Find where the given text appears and provide that cell's center as [X, Y] coordinate. 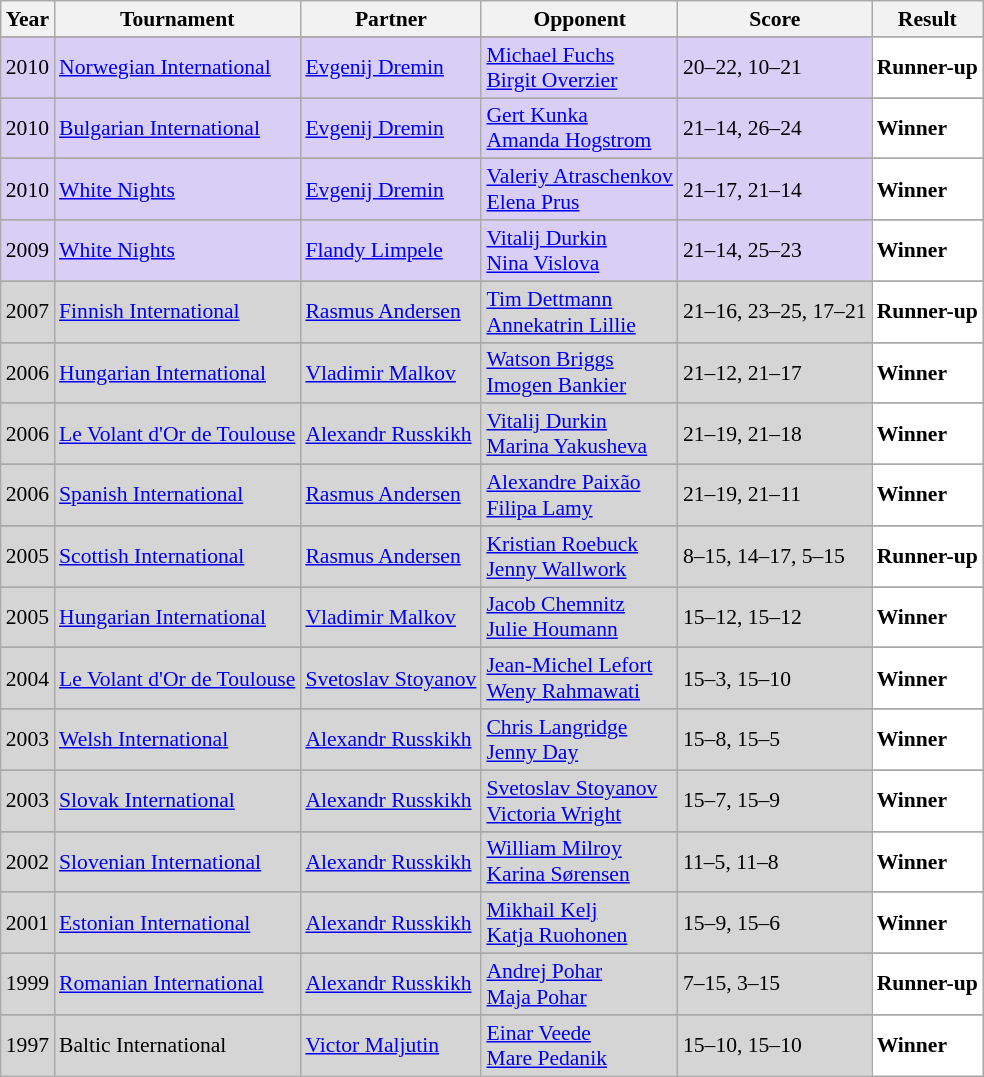
Vitalij Durkin Marina Yakusheva [580, 434]
Chris Langridge Jenny Day [580, 740]
21–16, 23–25, 17–21 [775, 312]
21–12, 21–17 [775, 372]
Slovak International [177, 800]
21–14, 25–23 [775, 250]
Year [28, 19]
Svetoslav Stoyanov Victoria Wright [580, 800]
Vitalij Durkin Nina Vislova [580, 250]
Mikhail Kelj Katja Ruohonen [580, 924]
15–7, 15–9 [775, 800]
21–14, 26–24 [775, 128]
21–19, 21–11 [775, 496]
Andrej Pohar Maja Pohar [580, 984]
Spanish International [177, 496]
2009 [28, 250]
Einar Veede Mare Pedanik [580, 1046]
Romanian International [177, 984]
Watson Briggs Imogen Bankier [580, 372]
Valeriy Atraschenkov Elena Prus [580, 190]
15–8, 15–5 [775, 740]
Jean-Michel Lefort Weny Rahmawati [580, 678]
Partner [390, 19]
2001 [28, 924]
Estonian International [177, 924]
2004 [28, 678]
Victor Maljutin [390, 1046]
Opponent [580, 19]
Kristian Roebuck Jenny Wallwork [580, 556]
2007 [28, 312]
Baltic International [177, 1046]
Alexandre Paixão Filipa Lamy [580, 496]
Flandy Limpele [390, 250]
Scottish International [177, 556]
20–22, 10–21 [775, 68]
Tournament [177, 19]
1997 [28, 1046]
Score [775, 19]
Welsh International [177, 740]
15–9, 15–6 [775, 924]
William Milroy Karina Sørensen [580, 862]
Jacob Chemnitz Julie Houmann [580, 618]
21–17, 21–14 [775, 190]
Result [928, 19]
Bulgarian International [177, 128]
Slovenian International [177, 862]
15–3, 15–10 [775, 678]
Michael Fuchs Birgit Overzier [580, 68]
1999 [28, 984]
21–19, 21–18 [775, 434]
Tim Dettmann Annekatrin Lillie [580, 312]
Svetoslav Stoyanov [390, 678]
7–15, 3–15 [775, 984]
11–5, 11–8 [775, 862]
Gert Kunka Amanda Hogstrom [580, 128]
Norwegian International [177, 68]
15–10, 15–10 [775, 1046]
Finnish International [177, 312]
8–15, 14–17, 5–15 [775, 556]
15–12, 15–12 [775, 618]
2002 [28, 862]
